Scan for the cell matching the given text and deliver its [x, y] coordinate at center. 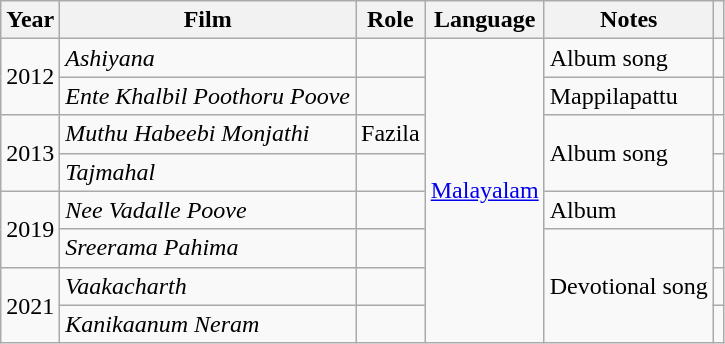
Mappilapattu [628, 96]
Vaakacharth [208, 286]
Ashiyana [208, 58]
Notes [628, 20]
Sreerama Pahima [208, 248]
2019 [30, 229]
2021 [30, 305]
Language [484, 20]
Devotional song [628, 286]
Film [208, 20]
Fazila [391, 134]
Nee Vadalle Poove [208, 210]
Role [391, 20]
Album [628, 210]
Tajmahal [208, 172]
Ente Khalbil Poothoru Poove [208, 96]
2013 [30, 153]
Year [30, 20]
Malayalam [484, 191]
Muthu Habeebi Monjathi [208, 134]
Kanikaanum Neram [208, 324]
2012 [30, 77]
